Determine the (X, Y) coordinate at the center of the cell enclosing the given text.  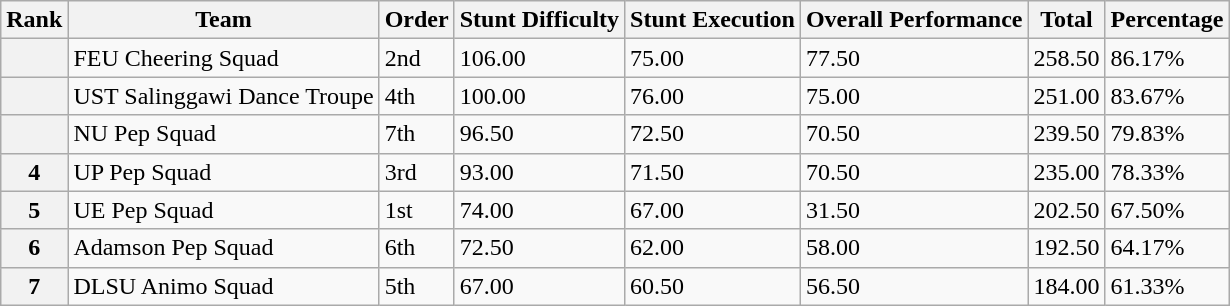
Overall Performance (914, 20)
74.00 (539, 210)
77.50 (914, 58)
Order (416, 20)
Rank (34, 20)
61.33% (1167, 286)
64.17% (1167, 248)
96.50 (539, 134)
184.00 (1066, 286)
UST Salinggawi Dance Troupe (224, 96)
106.00 (539, 58)
5 (34, 210)
86.17% (1167, 58)
235.00 (1066, 172)
76.00 (713, 96)
7th (416, 134)
4 (34, 172)
Stunt Difficulty (539, 20)
31.50 (914, 210)
UP Pep Squad (224, 172)
192.50 (1066, 248)
6 (34, 248)
239.50 (1066, 134)
DLSU Animo Squad (224, 286)
62.00 (713, 248)
258.50 (1066, 58)
NU Pep Squad (224, 134)
UE Pep Squad (224, 210)
Total (1066, 20)
Percentage (1167, 20)
60.50 (713, 286)
202.50 (1066, 210)
1st (416, 210)
78.33% (1167, 172)
58.00 (914, 248)
100.00 (539, 96)
4th (416, 96)
6th (416, 248)
79.83% (1167, 134)
83.67% (1167, 96)
5th (416, 286)
3rd (416, 172)
Adamson Pep Squad (224, 248)
56.50 (914, 286)
67.50% (1167, 210)
FEU Cheering Squad (224, 58)
2nd (416, 58)
7 (34, 286)
93.00 (539, 172)
251.00 (1066, 96)
Team (224, 20)
71.50 (713, 172)
Stunt Execution (713, 20)
